Return the [X, Y] coordinate for the center point of the cell that contains the specified text.  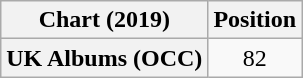
82 [255, 58]
Chart (2019) [104, 20]
UK Albums (OCC) [104, 58]
Position [255, 20]
